Pinpoint the cell where the given text exists, returning its (x, y) midpoint coordinate. 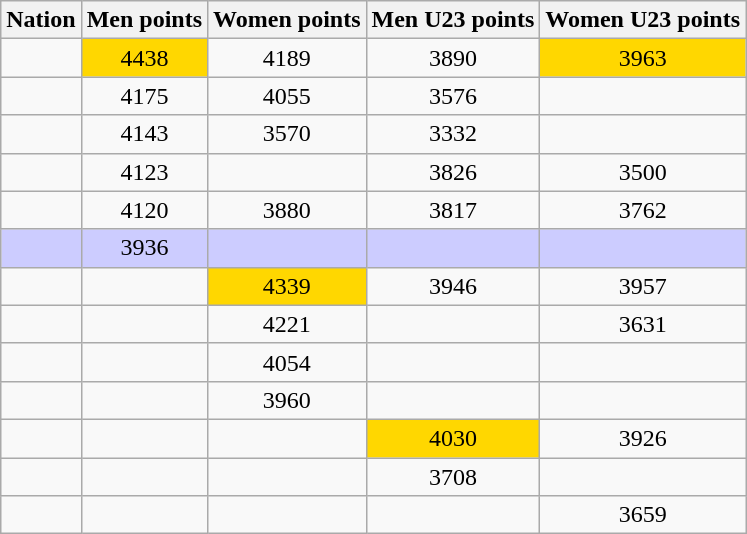
4055 (287, 96)
4123 (144, 172)
Men U23 points (453, 20)
3826 (453, 172)
4030 (453, 438)
3576 (453, 96)
Women U23 points (643, 20)
3332 (453, 134)
4120 (144, 210)
4339 (287, 286)
Women points (287, 20)
3963 (643, 58)
Men points (144, 20)
Nation (41, 20)
3960 (287, 400)
4221 (287, 324)
3570 (287, 134)
4175 (144, 96)
4054 (287, 362)
3817 (453, 210)
3957 (643, 286)
3890 (453, 58)
3926 (643, 438)
4143 (144, 134)
3762 (643, 210)
3936 (144, 248)
3946 (453, 286)
3708 (453, 477)
4189 (287, 58)
3500 (643, 172)
3659 (643, 515)
3631 (643, 324)
3880 (287, 210)
4438 (144, 58)
